Locate the cell with the specified text and output its (x, y) center coordinate. 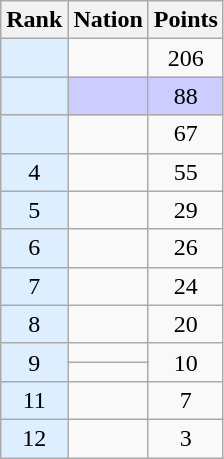
88 (186, 96)
29 (186, 210)
20 (186, 324)
55 (186, 172)
10 (186, 362)
Rank (34, 20)
9 (34, 362)
11 (34, 400)
206 (186, 58)
Points (186, 20)
24 (186, 286)
4 (34, 172)
3 (186, 438)
Nation (108, 20)
8 (34, 324)
26 (186, 248)
5 (34, 210)
6 (34, 248)
12 (34, 438)
67 (186, 134)
